Return (X, Y) of the center of cell containing provided text 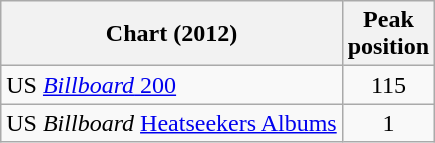
115 (388, 85)
Peakposition (388, 34)
US Billboard Heatseekers Albums (172, 123)
US Billboard 200 (172, 85)
1 (388, 123)
Chart (2012) (172, 34)
